Output the (X, Y) coordinate of the center of the cell containing the given text.  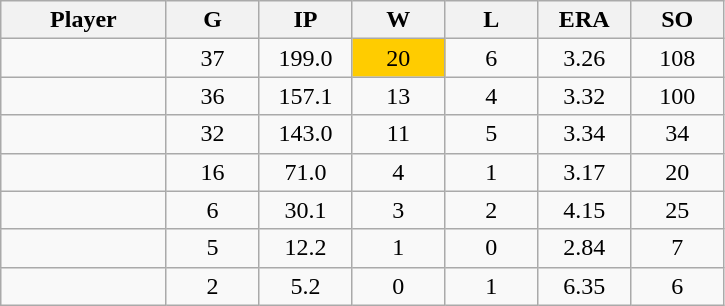
16 (212, 172)
IP (306, 20)
SO (678, 20)
W (398, 20)
108 (678, 58)
71.0 (306, 172)
ERA (584, 20)
3.34 (584, 134)
7 (678, 248)
100 (678, 96)
3 (398, 210)
6.35 (584, 286)
143.0 (306, 134)
L (492, 20)
12.2 (306, 248)
32 (212, 134)
2.84 (584, 248)
37 (212, 58)
25 (678, 210)
157.1 (306, 96)
3.26 (584, 58)
3.32 (584, 96)
G (212, 20)
Player (84, 20)
13 (398, 96)
34 (678, 134)
4.15 (584, 210)
36 (212, 96)
30.1 (306, 210)
11 (398, 134)
3.17 (584, 172)
199.0 (306, 58)
5.2 (306, 286)
